Pinpoint the cell where the given text exists, returning its [x, y] midpoint coordinate. 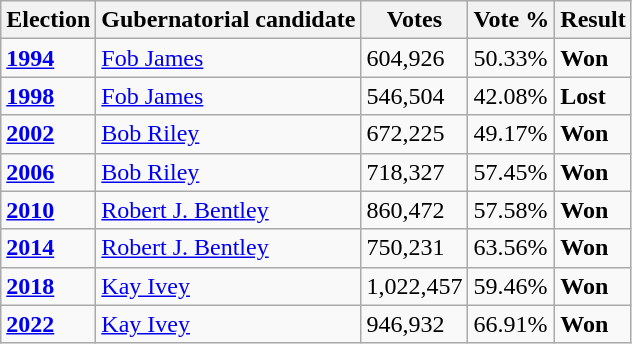
42.08% [512, 96]
750,231 [414, 248]
860,472 [414, 210]
2002 [48, 134]
718,327 [414, 172]
63.56% [512, 248]
2006 [48, 172]
49.17% [512, 134]
2022 [48, 324]
57.58% [512, 210]
66.91% [512, 324]
Result [593, 20]
Election [48, 20]
Votes [414, 20]
604,926 [414, 58]
1998 [48, 96]
Gubernatorial candidate [228, 20]
1994 [48, 58]
Vote % [512, 20]
2010 [48, 210]
57.45% [512, 172]
59.46% [512, 286]
546,504 [414, 96]
1,022,457 [414, 286]
946,932 [414, 324]
Lost [593, 96]
2014 [48, 248]
2018 [48, 286]
672,225 [414, 134]
50.33% [512, 58]
